Pinpoint the cell where the given text exists, returning its [X, Y] midpoint coordinate. 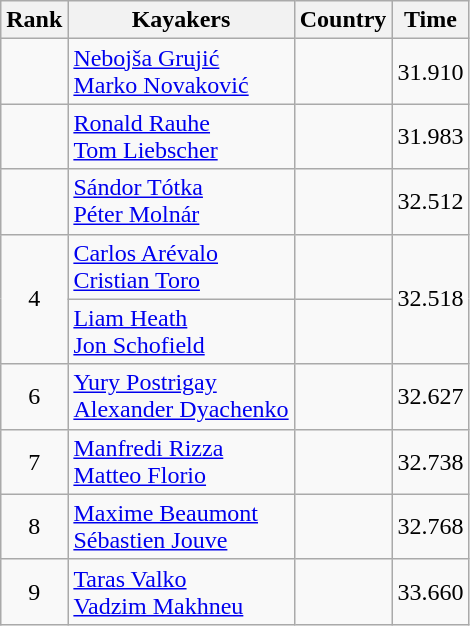
7 [34, 462]
Manfredi RizzaMatteo Florio [181, 462]
Maxime BeaumontSébastien Jouve [181, 526]
8 [34, 526]
Sándor TótkaPéter Molnár [181, 202]
6 [34, 396]
Taras ValkoVadzim Makhneu [181, 592]
32.738 [430, 462]
31.983 [430, 136]
9 [34, 592]
Rank [34, 20]
Yury PostrigayAlexander Dyachenko [181, 396]
32.512 [430, 202]
32.768 [430, 526]
4 [34, 299]
Ronald RauheTom Liebscher [181, 136]
32.627 [430, 396]
Carlos ArévaloCristian Toro [181, 266]
Country [343, 20]
33.660 [430, 592]
Time [430, 20]
31.910 [430, 72]
Nebojša GrujićMarko Novaković [181, 72]
32.518 [430, 299]
Kayakers [181, 20]
Liam HeathJon Schofield [181, 332]
